From the cell containing the given text, extract its center point as (X, Y) coordinate. 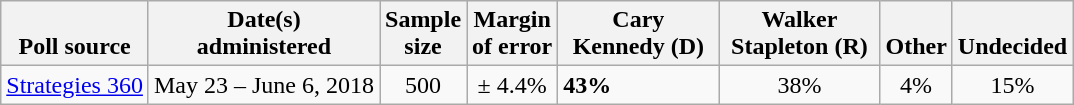
Date(s)administered (264, 34)
43% (638, 85)
WalkerStapleton (R) (800, 34)
± 4.4% (512, 85)
May 23 – June 6, 2018 (264, 85)
Samplesize (424, 34)
Other (916, 34)
Poll source (75, 34)
4% (916, 85)
500 (424, 85)
38% (800, 85)
Strategies 360 (75, 85)
CaryKennedy (D) (638, 34)
Marginof error (512, 34)
15% (1012, 85)
Undecided (1012, 34)
